Provide the (x, y) coordinate of the cell's center where the given text is located.  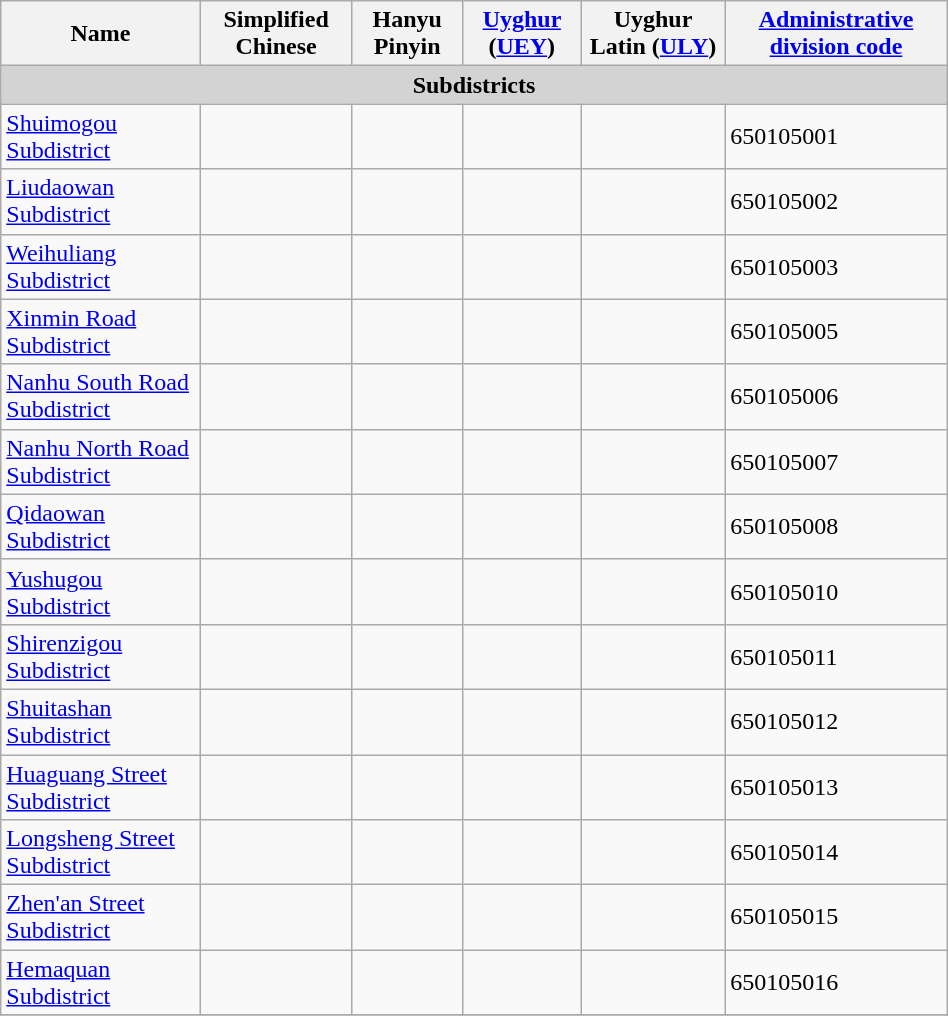
650105003 (836, 266)
Shuitashan Subdistrict (100, 722)
Hemaquan Subdistrict (100, 982)
Weihuliang Subdistrict (100, 266)
Uyghur Latin (ULY) (652, 34)
Shuimogou Subdistrict (100, 136)
650105001 (836, 136)
Qidaowan Subdistrict (100, 526)
650105014 (836, 852)
Simplified Chinese (276, 34)
650105012 (836, 722)
650105005 (836, 332)
Nanhu North Road Subdistrict (100, 462)
650105006 (836, 396)
Shirenzigou Subdistrict (100, 656)
Liudaowan Subdistrict (100, 202)
650105011 (836, 656)
650105008 (836, 526)
650105013 (836, 786)
650105002 (836, 202)
Huaguang Street Subdistrict (100, 786)
Yushugou Subdistrict (100, 592)
650105010 (836, 592)
Xinmin Road Subdistrict (100, 332)
Subdistricts (474, 85)
Nanhu South Road Subdistrict (100, 396)
650105007 (836, 462)
Zhen'an Street Subdistrict (100, 918)
Uyghur (UEY) (522, 34)
650105016 (836, 982)
650105015 (836, 918)
Longsheng Street Subdistrict (100, 852)
Administrative division code (836, 34)
Hanyu Pinyin (407, 34)
Name (100, 34)
